Locate the cell with the specified text and output its (X, Y) center coordinate. 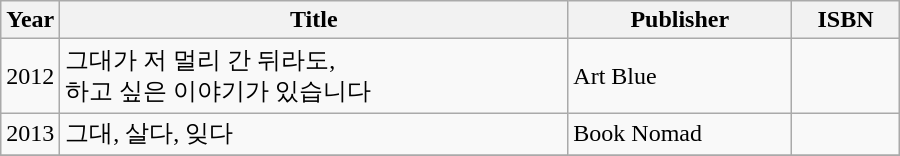
그대가 저 멀리 간 뒤라도, 하고 싶은 이야기가 있습니다 (314, 76)
ISBN (846, 20)
2012 (30, 76)
Year (30, 20)
2013 (30, 134)
그대, 살다, 잊다 (314, 134)
Publisher (680, 20)
Book Nomad (680, 134)
Title (314, 20)
Art Blue (680, 76)
